Return the (X, Y) coordinate for the center point of the cell that contains the specified text.  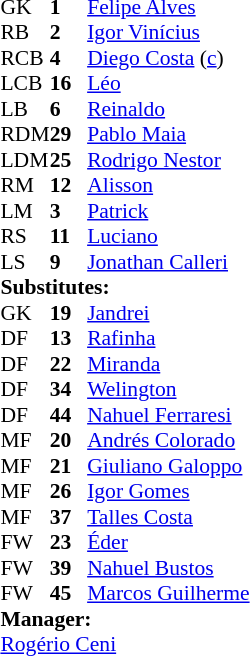
Jandrei (168, 313)
9 (69, 262)
Substitutes: (124, 287)
29 (69, 135)
23 (69, 543)
Rodrigo Nestor (168, 160)
Patrick (168, 211)
Léo (168, 83)
6 (69, 109)
11 (69, 237)
25 (69, 160)
RDM (24, 135)
19 (69, 313)
Welington (168, 389)
LCB (24, 83)
Pablo Maia (168, 135)
Rafinha (168, 339)
13 (69, 339)
RCB (24, 58)
12 (69, 185)
39 (69, 568)
34 (69, 389)
Giuliano Galoppo (168, 466)
LDM (24, 160)
21 (69, 466)
Miranda (168, 364)
LB (24, 109)
44 (69, 415)
GK (24, 313)
Alisson (168, 185)
2 (69, 33)
RS (24, 237)
26 (69, 491)
Talles Costa (168, 517)
LS (24, 262)
Marcos Guilherme (168, 593)
Nahuel Ferraresi (168, 415)
3 (69, 211)
16 (69, 83)
Igor Gomes (168, 491)
22 (69, 364)
RM (24, 185)
45 (69, 593)
Andrés Colorado (168, 441)
37 (69, 517)
Luciano (168, 237)
LM (24, 211)
Reinaldo (168, 109)
RB (24, 33)
20 (69, 441)
Diego Costa (c) (168, 58)
Nahuel Bustos (168, 568)
4 (69, 58)
Igor Vinícius (168, 33)
Manager: (124, 619)
Éder (168, 543)
Jonathan Calleri (168, 262)
